Determine the (X, Y) coordinate at the center of the cell enclosing the given text.  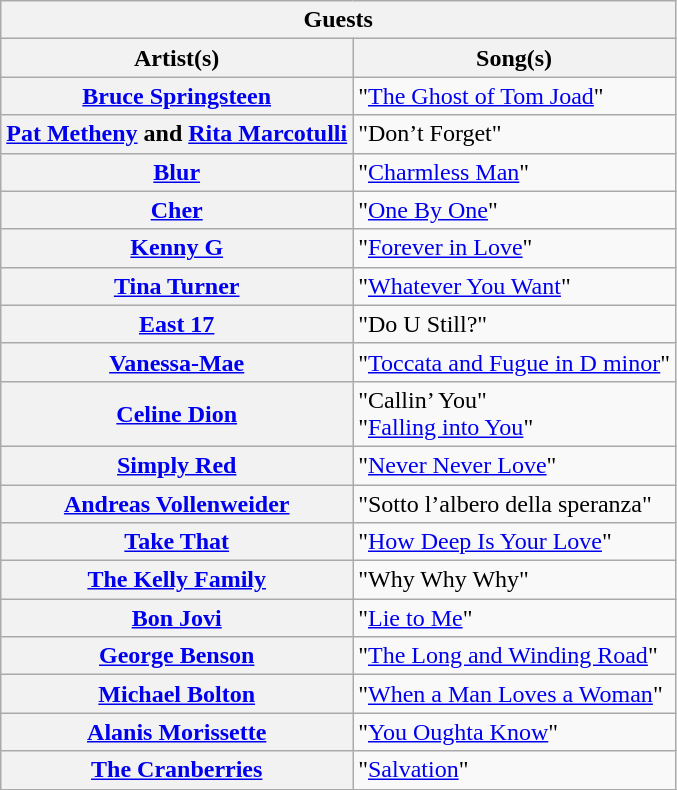
"Why Why Why" (514, 580)
Vanessa-Mae (177, 362)
"When a Man Loves a Woman" (514, 694)
"Don’t Forget" (514, 134)
"Whatever You Want" (514, 286)
"How Deep Is Your Love" (514, 542)
Tina Turner (177, 286)
"Do U Still?" (514, 324)
"One By One" (514, 210)
Bruce Springsteen (177, 96)
"Lie to Me" (514, 618)
Bon Jovi (177, 618)
"The Ghost of Tom Joad" (514, 96)
East 17 (177, 324)
"Forever in Love" (514, 248)
Cher (177, 210)
The Kelly Family (177, 580)
Andreas Vollenweider (177, 503)
"Sotto l’albero della speranza" (514, 503)
Celine Dion (177, 414)
Simply Red (177, 465)
"Callin’ You" "Falling into You" (514, 414)
Michael Bolton (177, 694)
"Never Never Love" (514, 465)
Song(s) (514, 58)
"You Oughta Know" (514, 732)
Pat Metheny and Rita Marcotulli (177, 134)
"Charmless Man" (514, 172)
"The Long and Winding Road" (514, 656)
"Toccata and Fugue in D minor" (514, 362)
Guests (338, 20)
Blur (177, 172)
Artist(s) (177, 58)
Alanis Morissette (177, 732)
George Benson (177, 656)
The Cranberries (177, 770)
Take That (177, 542)
"Salvation" (514, 770)
Kenny G (177, 248)
